Determine the (x, y) coordinate at the center of the cell enclosing the given text.  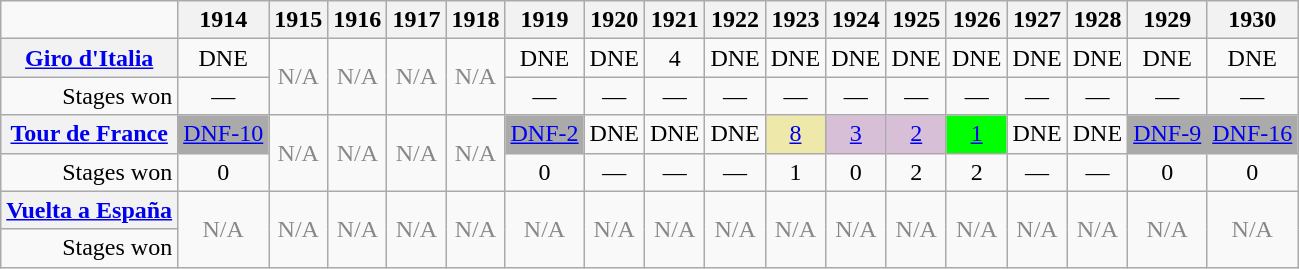
1927 (1037, 20)
1925 (916, 20)
1930 (1252, 20)
Tour de France (90, 134)
1924 (856, 20)
DNF-10 (224, 134)
Vuelta a España (90, 210)
DNF-2 (544, 134)
3 (856, 134)
1918 (476, 20)
DNF-16 (1252, 134)
1917 (416, 20)
1926 (976, 20)
1928 (1097, 20)
4 (674, 58)
1920 (614, 20)
1929 (1168, 20)
DNF-9 (1168, 134)
1914 (224, 20)
1916 (358, 20)
1919 (544, 20)
1922 (735, 20)
Giro d'Italia (90, 58)
1915 (298, 20)
1921 (674, 20)
1923 (795, 20)
8 (795, 134)
